Pinpoint the cell where the given text exists, returning its (X, Y) midpoint coordinate. 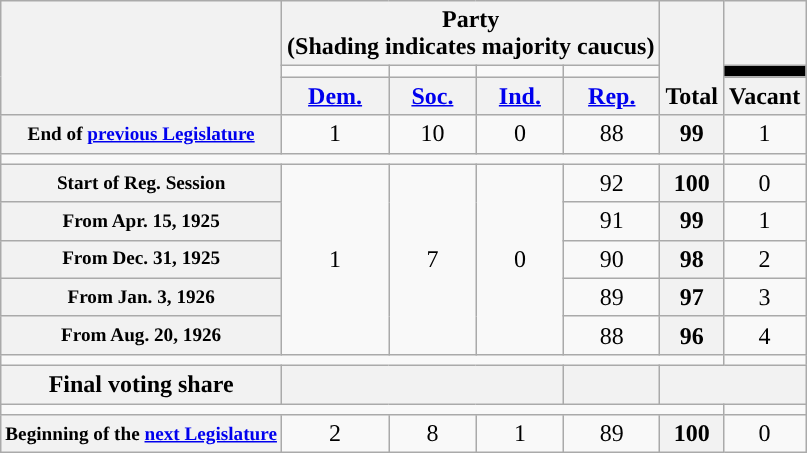
Total (692, 58)
92 (612, 183)
From Apr. 15, 1925 (142, 221)
3 (764, 297)
Rep. (612, 96)
From Dec. 31, 1925 (142, 259)
Vacant (764, 96)
91 (612, 221)
Final voting share (142, 384)
10 (432, 134)
From Aug. 20, 1926 (142, 335)
Start of Reg. Session (142, 183)
Soc. (432, 96)
96 (692, 335)
7 (432, 259)
8 (432, 434)
90 (612, 259)
Party (Shading indicates majority caucus) (471, 34)
From Jan. 3, 1926 (142, 297)
4 (764, 335)
98 (692, 259)
Dem. (336, 96)
Beginning of the next Legislature (142, 434)
Ind. (520, 96)
End of previous Legislature (142, 134)
97 (692, 297)
